Locate the cell with the specified text and output its [X, Y] center coordinate. 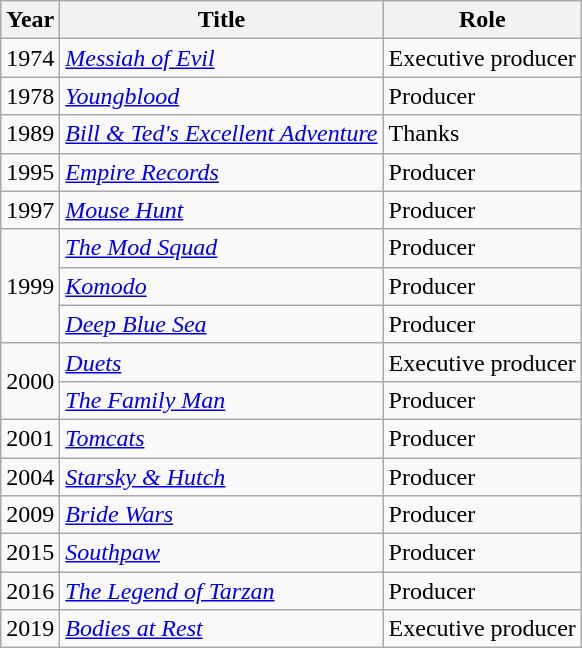
2000 [30, 381]
Deep Blue Sea [222, 324]
2019 [30, 629]
Bodies at Rest [222, 629]
1989 [30, 134]
Duets [222, 362]
2004 [30, 477]
Title [222, 20]
Messiah of Evil [222, 58]
Tomcats [222, 438]
The Legend of Tarzan [222, 591]
Youngblood [222, 96]
Role [482, 20]
Thanks [482, 134]
Empire Records [222, 172]
2009 [30, 515]
Starsky & Hutch [222, 477]
1974 [30, 58]
1997 [30, 210]
Komodo [222, 286]
Mouse Hunt [222, 210]
The Mod Squad [222, 248]
1999 [30, 286]
1978 [30, 96]
2001 [30, 438]
Year [30, 20]
1995 [30, 172]
The Family Man [222, 400]
Bride Wars [222, 515]
Southpaw [222, 553]
2016 [30, 591]
Bill & Ted's Excellent Adventure [222, 134]
2015 [30, 553]
